Return the (X, Y) coordinate for the center point of the cell that contains the specified text.  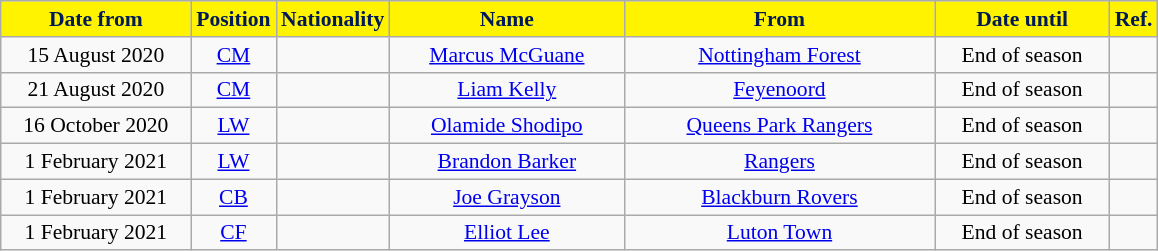
Marcus McGuane (506, 55)
Joe Grayson (506, 197)
Rangers (779, 162)
Brandon Barker (506, 162)
Ref. (1134, 19)
Date from (96, 19)
Luton Town (779, 233)
21 August 2020 (96, 90)
Blackburn Rovers (779, 197)
15 August 2020 (96, 55)
Olamide Shodipo (506, 126)
Date until (1022, 19)
Feyenoord (779, 90)
CB (234, 197)
From (779, 19)
Nottingham Forest (779, 55)
Position (234, 19)
Queens Park Rangers (779, 126)
Nationality (332, 19)
Name (506, 19)
16 October 2020 (96, 126)
CF (234, 233)
Liam Kelly (506, 90)
Elliot Lee (506, 233)
